Return the (x, y) coordinate for the center point of the cell that contains the specified text.  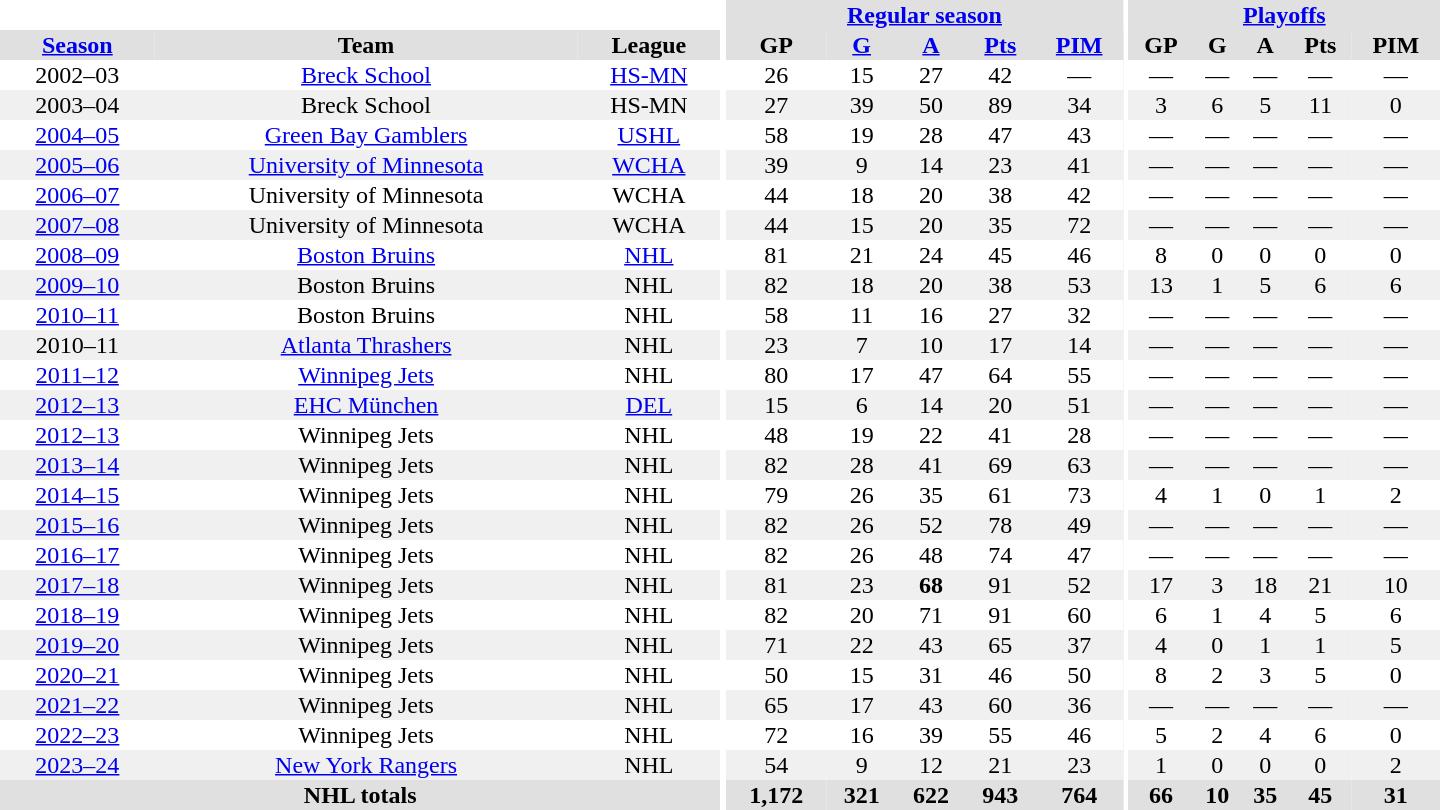
79 (776, 495)
80 (776, 375)
EHC München (366, 405)
2017–18 (78, 585)
764 (1079, 795)
2022–23 (78, 735)
2011–12 (78, 375)
53 (1079, 285)
63 (1079, 465)
2019–20 (78, 645)
36 (1079, 705)
2015–16 (78, 525)
League (648, 45)
2014–15 (78, 495)
622 (930, 795)
2005–06 (78, 165)
34 (1079, 105)
51 (1079, 405)
2007–08 (78, 225)
2009–10 (78, 285)
78 (1000, 525)
2018–19 (78, 615)
Regular season (925, 15)
49 (1079, 525)
2003–04 (78, 105)
2016–17 (78, 555)
2020–21 (78, 675)
24 (930, 255)
Green Bay Gamblers (366, 135)
54 (776, 765)
12 (930, 765)
321 (862, 795)
Atlanta Thrashers (366, 345)
2004–05 (78, 135)
NHL totals (360, 795)
2023–24 (78, 765)
USHL (648, 135)
89 (1000, 105)
Playoffs (1284, 15)
64 (1000, 375)
Team (366, 45)
2002–03 (78, 75)
DEL (648, 405)
69 (1000, 465)
66 (1162, 795)
74 (1000, 555)
943 (1000, 795)
New York Rangers (366, 765)
68 (930, 585)
37 (1079, 645)
61 (1000, 495)
2021–22 (78, 705)
7 (862, 345)
2006–07 (78, 195)
2013–14 (78, 465)
13 (1162, 285)
1,172 (776, 795)
Season (78, 45)
32 (1079, 315)
2008–09 (78, 255)
73 (1079, 495)
